Pinpoint the cell where the given text exists, returning its [X, Y] midpoint coordinate. 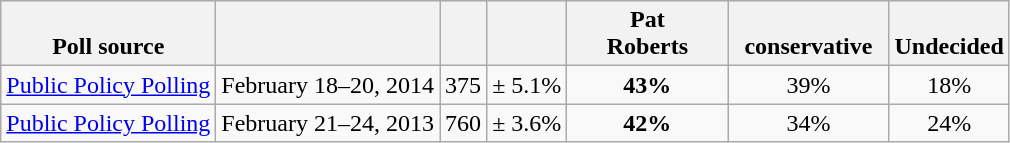
39% [808, 85]
42% [648, 123]
February 21–24, 2013 [328, 123]
Undecided [949, 34]
conservative [808, 34]
43% [648, 85]
375 [464, 85]
18% [949, 85]
PatRoberts [648, 34]
± 5.1% [527, 85]
February 18–20, 2014 [328, 85]
34% [808, 123]
24% [949, 123]
Poll source [108, 34]
760 [464, 123]
± 3.6% [527, 123]
